Output the (x, y) coordinate of the center of the cell containing the given text.  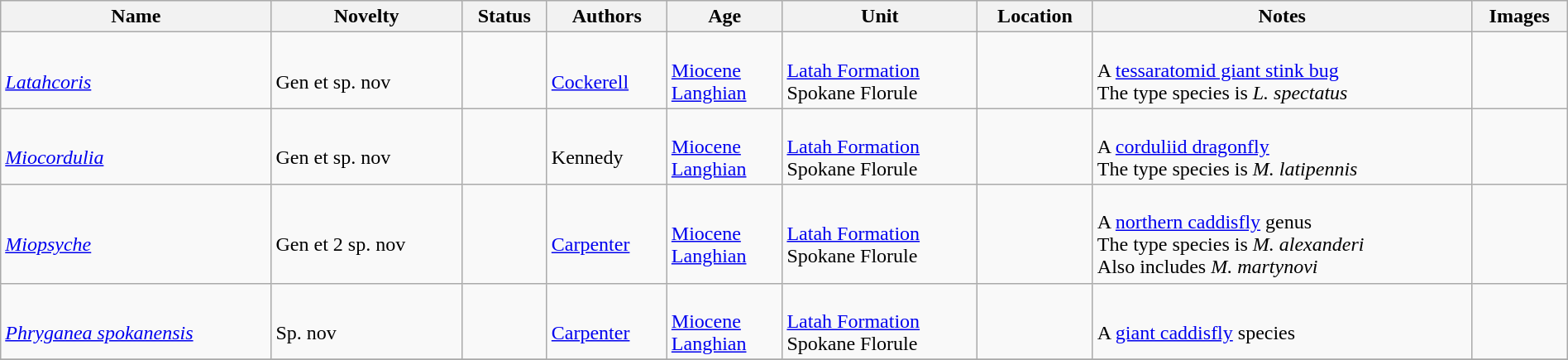
Novelty (366, 17)
Cockerell (607, 70)
Name (136, 17)
Gen et 2 sp. nov (366, 233)
A northern caddisfly genusThe type species is M. alexanderiAlso includes M. martynovi (1282, 233)
Images (1519, 17)
Unit (880, 17)
Miocordulia (136, 146)
A corduliid dragonflyThe type species is M. latipennis (1282, 146)
Sp. nov (366, 321)
Miopsyche (136, 233)
Age (724, 17)
Location (1035, 17)
Phryganea spokanensis (136, 321)
A tessaratomid giant stink bugThe type species is L. spectatus (1282, 70)
Kennedy (607, 146)
Authors (607, 17)
Notes (1282, 17)
Status (504, 17)
Latahcoris (136, 70)
A giant caddisfly species (1282, 321)
